Search for the cell housing the specified text and yield its [x, y] center coordinate. 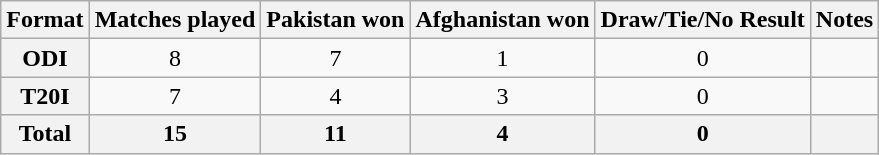
15 [175, 134]
Notes [844, 20]
1 [502, 58]
ODI [45, 58]
11 [336, 134]
3 [502, 96]
Format [45, 20]
Afghanistan won [502, 20]
T20I [45, 96]
Pakistan won [336, 20]
Matches played [175, 20]
Total [45, 134]
8 [175, 58]
Draw/Tie/No Result [702, 20]
